Return [X, Y] of the center of cell containing provided text 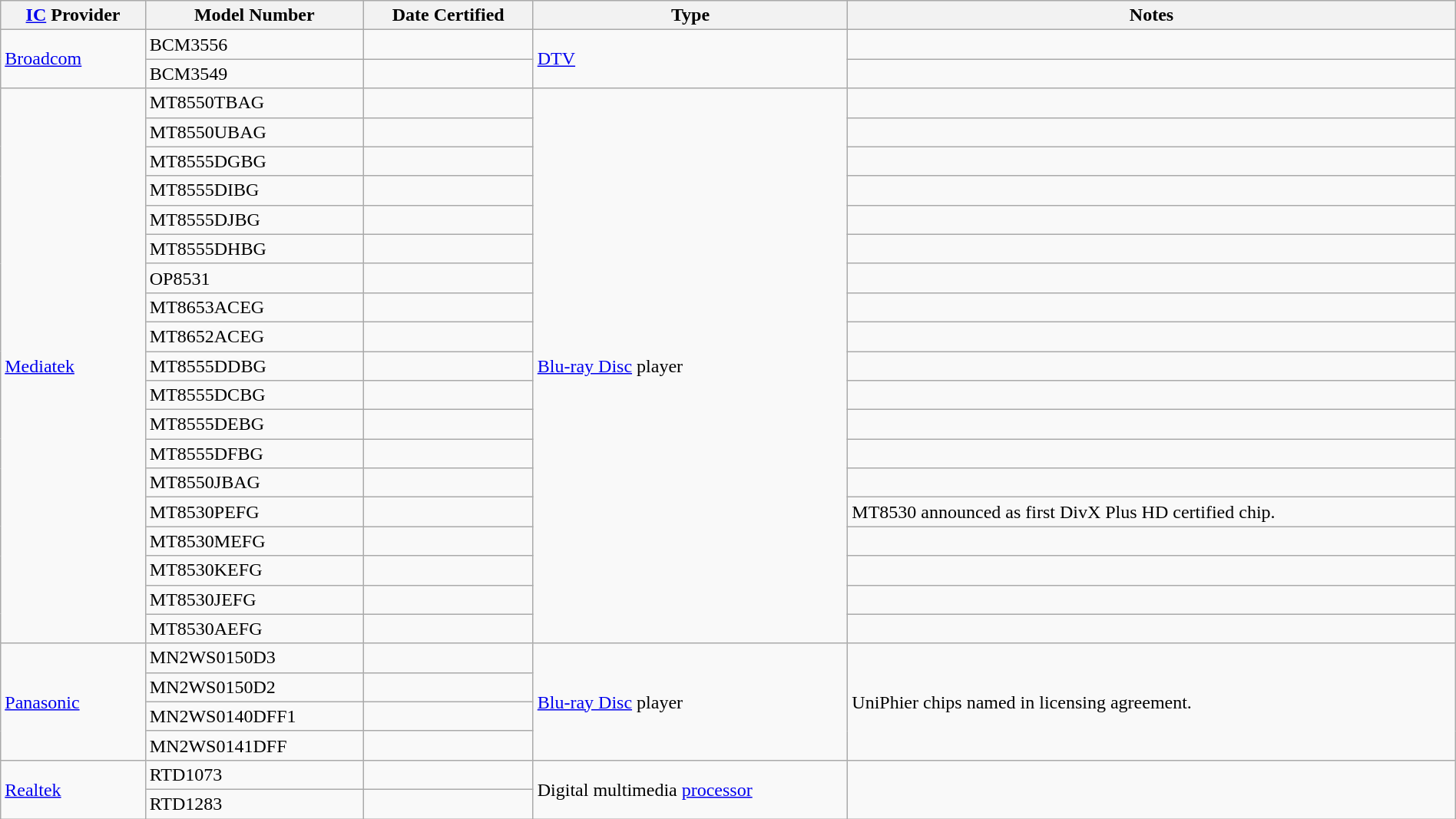
Realtek [74, 789]
MT8653ACEG [254, 307]
MT8555DDBG [254, 366]
MT8555DFBG [254, 454]
DTV [690, 59]
UniPhier chips named in licensing agreement. [1152, 702]
MN2WS0150D3 [254, 658]
MT8555DIBG [254, 190]
IC Provider [74, 15]
MT8555DHBG [254, 249]
Notes [1152, 15]
RTD1283 [254, 804]
BCM3549 [254, 74]
MT8550UBAG [254, 132]
Digital multimedia processor [690, 789]
Mediatek [74, 365]
MT8530KEFG [254, 570]
MT8652ACEG [254, 336]
MN2WS0140DFF1 [254, 716]
Model Number [254, 15]
MT8555DGBG [254, 161]
MN2WS0150D2 [254, 687]
MT8555DCBG [254, 395]
Date Certified [448, 15]
MT8530 announced as first DivX Plus HD certified chip. [1152, 512]
MT8530MEFG [254, 541]
RTD1073 [254, 774]
Type [690, 15]
MT8555DEBG [254, 424]
Panasonic [74, 702]
MT8555DJBG [254, 220]
BCM3556 [254, 45]
MN2WS0141DFF [254, 745]
MT8530AEFG [254, 629]
MT8550TBAG [254, 103]
MT8530PEFG [254, 512]
OP8531 [254, 278]
Broadcom [74, 59]
MT8550JBAG [254, 483]
MT8530JEFG [254, 599]
